Find where the given text appears and provide that cell's center as (X, Y) coordinate. 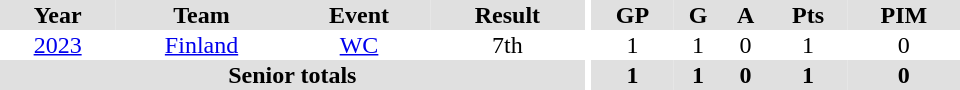
A (746, 15)
Result (507, 15)
Finland (202, 45)
G (698, 15)
Event (359, 15)
Pts (808, 15)
7th (507, 45)
2023 (58, 45)
GP (632, 15)
Senior totals (292, 75)
WC (359, 45)
Team (202, 15)
Year (58, 15)
PIM (904, 15)
